Identify which cell holds the provided text, then report its [X, Y] central coordinate. 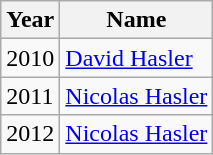
Name [136, 20]
2011 [30, 96]
2012 [30, 134]
Year [30, 20]
2010 [30, 58]
David Hasler [136, 58]
